Extract the (x, y) coordinate from the center of the cell holding the provided text.  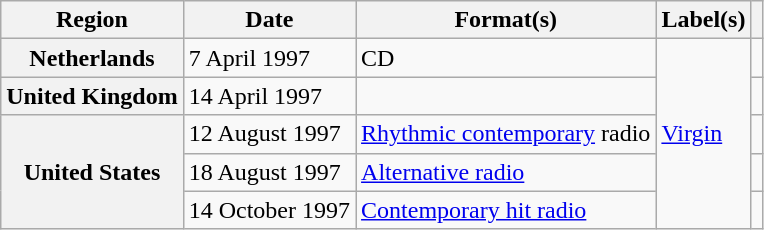
Rhythmic contemporary radio (506, 134)
Date (269, 20)
United Kingdom (92, 96)
Contemporary hit radio (506, 210)
Virgin (704, 134)
Alternative radio (506, 172)
18 August 1997 (269, 172)
United States (92, 172)
Label(s) (704, 20)
12 August 1997 (269, 134)
Format(s) (506, 20)
Netherlands (92, 58)
CD (506, 58)
7 April 1997 (269, 58)
14 April 1997 (269, 96)
Region (92, 20)
14 October 1997 (269, 210)
